For the text-containing cell, return its midpoint in [X, Y] coordinate format. 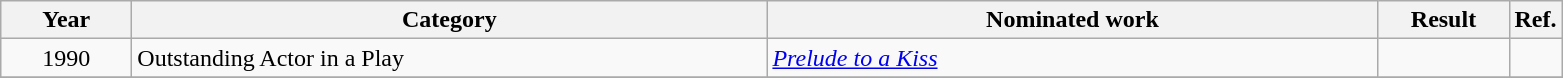
Result [1444, 20]
Prelude to a Kiss [1072, 58]
Nominated work [1072, 20]
Ref. [1536, 20]
Year [66, 20]
Outstanding Actor in a Play [450, 58]
1990 [66, 58]
Category [450, 20]
